Scan for the cell matching the given text and deliver its (X, Y) coordinate at center. 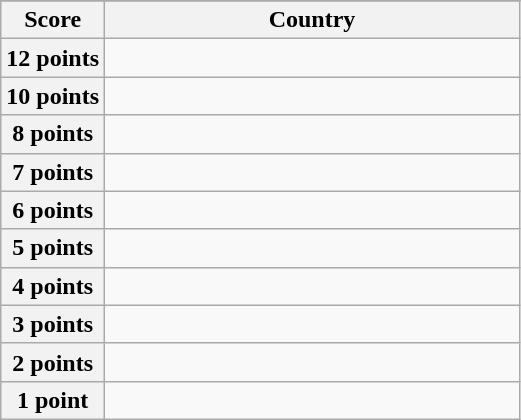
2 points (53, 362)
1 point (53, 400)
3 points (53, 324)
7 points (53, 172)
8 points (53, 134)
Country (312, 20)
5 points (53, 248)
Score (53, 20)
12 points (53, 58)
10 points (53, 96)
6 points (53, 210)
4 points (53, 286)
